From the cell containing the given text, extract its center point as [x, y] coordinate. 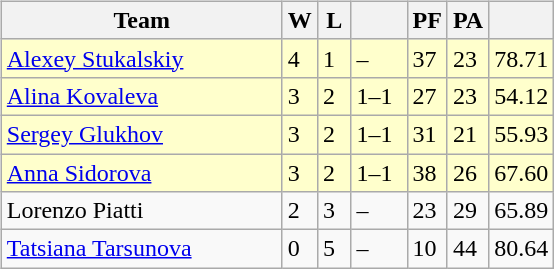
0 [300, 249]
21 [468, 134]
Sergey Glukhov [142, 134]
Team [142, 20]
5 [334, 249]
55.93 [522, 134]
Alina Kovaleva [142, 96]
26 [468, 173]
65.89 [522, 211]
Lorenzo Piatti [142, 211]
80.64 [522, 249]
PF [427, 20]
27 [427, 96]
29 [468, 211]
Alexey Stukalskiy [142, 58]
W [300, 20]
L [334, 20]
4 [300, 58]
PA [468, 20]
Anna Sidorova [142, 173]
1 [334, 58]
44 [468, 249]
37 [427, 58]
78.71 [522, 58]
38 [427, 173]
31 [427, 134]
Tatsiana Tarsunova [142, 249]
10 [427, 249]
54.12 [522, 96]
67.60 [522, 173]
